Identify which cell holds the provided text, then report its (x, y) central coordinate. 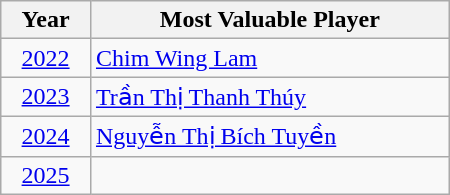
Year (46, 20)
Most Valuable Player (270, 20)
2022 (46, 58)
Trần Thị Thanh Thúy (270, 97)
2025 (46, 175)
Nguyễn Thị Bích Tuyền (270, 136)
2023 (46, 97)
2024 (46, 136)
Chim Wing Lam (270, 58)
